Determine the (x, y) coordinate at the center of the cell enclosing the given text.  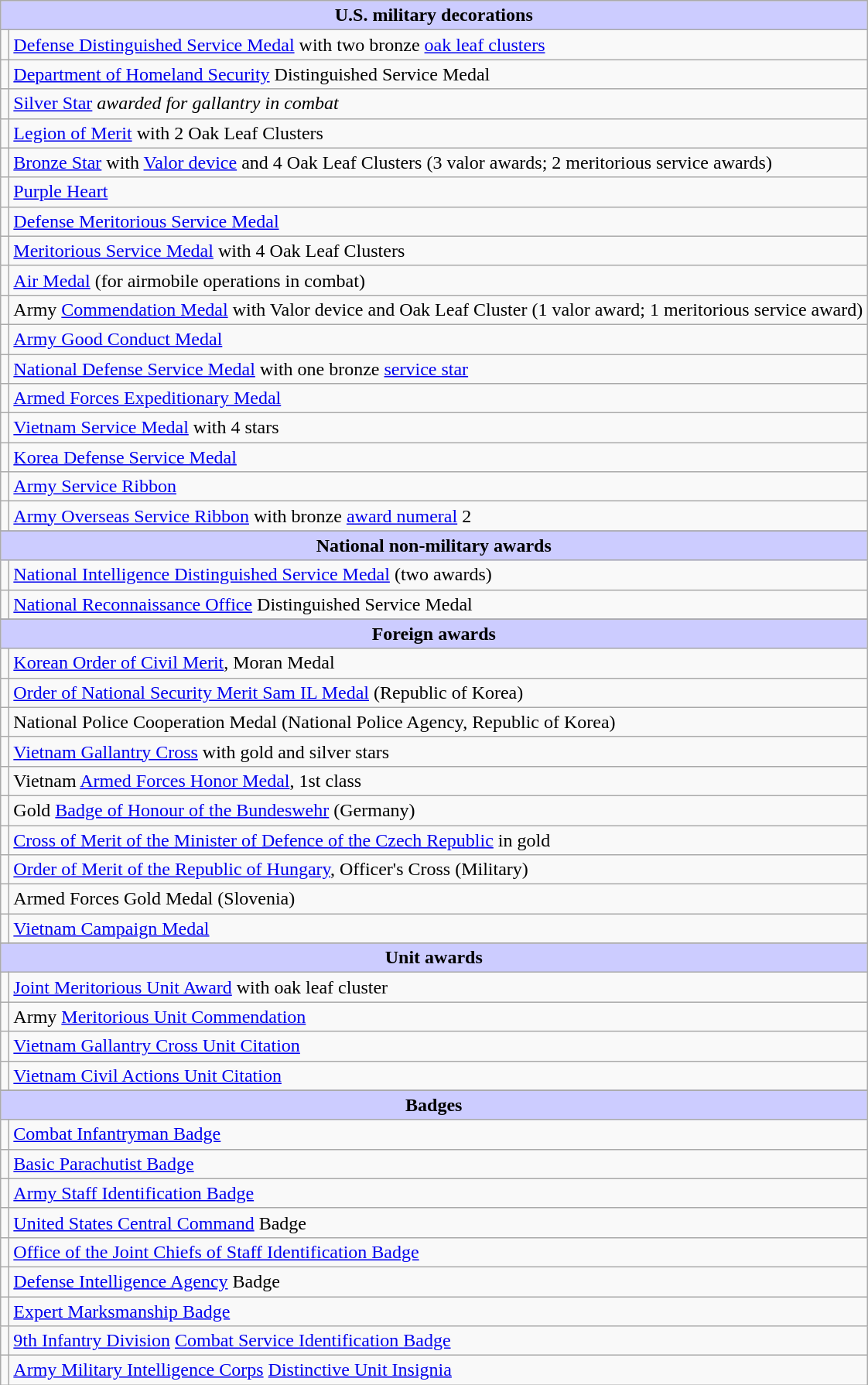
National non-military awards (434, 545)
Expert Marksmanship Badge (438, 1311)
Army Commendation Medal with Valor device and Oak Leaf Cluster (1 valor award; 1 meritorious service award) (438, 309)
Vietnam Gallantry Cross Unit Citation (438, 1046)
United States Central Command Badge (438, 1223)
Vietnam Gallantry Cross with gold and silver stars (438, 751)
Defense Intelligence Agency Badge (438, 1281)
Purple Heart (438, 192)
Army Staff Identification Badge (438, 1193)
Office of the Joint Chiefs of Staff Identification Badge (438, 1252)
Order of National Security Merit Sam IL Medal (Republic of Korea) (438, 692)
Meritorious Service Medal with 4 Oak Leaf Clusters (438, 251)
Defense Distinguished Service Medal with two bronze oak leaf clusters (438, 45)
Army Good Conduct Medal (438, 339)
Vietnam Campaign Medal (438, 928)
U.S. military decorations (434, 15)
Vietnam Armed Forces Honor Medal, 1st class (438, 781)
Foreign awards (434, 634)
Army Service Ribbon (438, 487)
Air Medal (for airmobile operations in combat) (438, 280)
Korean Order of Civil Merit, Moran Medal (438, 663)
Order of Merit of the Republic of Hungary, Officer's Cross (Military) (438, 870)
Vietnam Civil Actions Unit Citation (438, 1076)
Armed Forces Expeditionary Medal (438, 398)
Army Meritorious Unit Commendation (438, 1017)
Department of Homeland Security Distinguished Service Medal (438, 74)
Badges (434, 1105)
Defense Meritorious Service Medal (438, 221)
Bronze Star with Valor device and 4 Oak Leaf Clusters (3 valor awards; 2 meritorious service awards) (438, 162)
Armed Forces Gold Medal (Slovenia) (438, 899)
National Reconnaissance Office Distinguished Service Medal (438, 604)
National Intelligence Distinguished Service Medal (two awards) (438, 575)
Army Military Intelligence Corps Distinctive Unit Insignia (438, 1370)
Silver Star awarded for gallantry in combat (438, 104)
National Police Cooperation Medal (National Police Agency, Republic of Korea) (438, 722)
Korea Defense Service Medal (438, 457)
Army Overseas Service Ribbon with bronze award numeral 2 (438, 516)
Joint Meritorious Unit Award with oak leaf cluster (438, 987)
Combat Infantryman Badge (438, 1134)
Vietnam Service Medal with 4 stars (438, 428)
National Defense Service Medal with one bronze service star (438, 369)
Unit awards (434, 958)
9th Infantry Division Combat Service Identification Badge (438, 1341)
Legion of Merit with 2 Oak Leaf Clusters (438, 133)
Gold Badge of Honour of the Bundeswehr (Germany) (438, 810)
Basic Parachutist Badge (438, 1164)
Cross of Merit of the Minister of Defence of the Czech Republic in gold (438, 840)
